Provide the (x, y) coordinate of the cell's center where the given text is located.  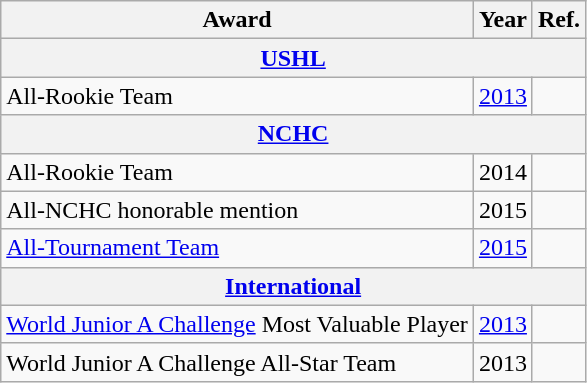
USHL (294, 58)
World Junior A Challenge Most Valuable Player (238, 324)
World Junior A Challenge All-Star Team (238, 362)
Year (502, 20)
Award (238, 20)
2014 (502, 172)
NCHC (294, 134)
All-NCHC honorable mention (238, 210)
International (294, 286)
Ref. (558, 20)
All-Tournament Team (238, 248)
